Scan for the cell matching the given text and deliver its [x, y] coordinate at center. 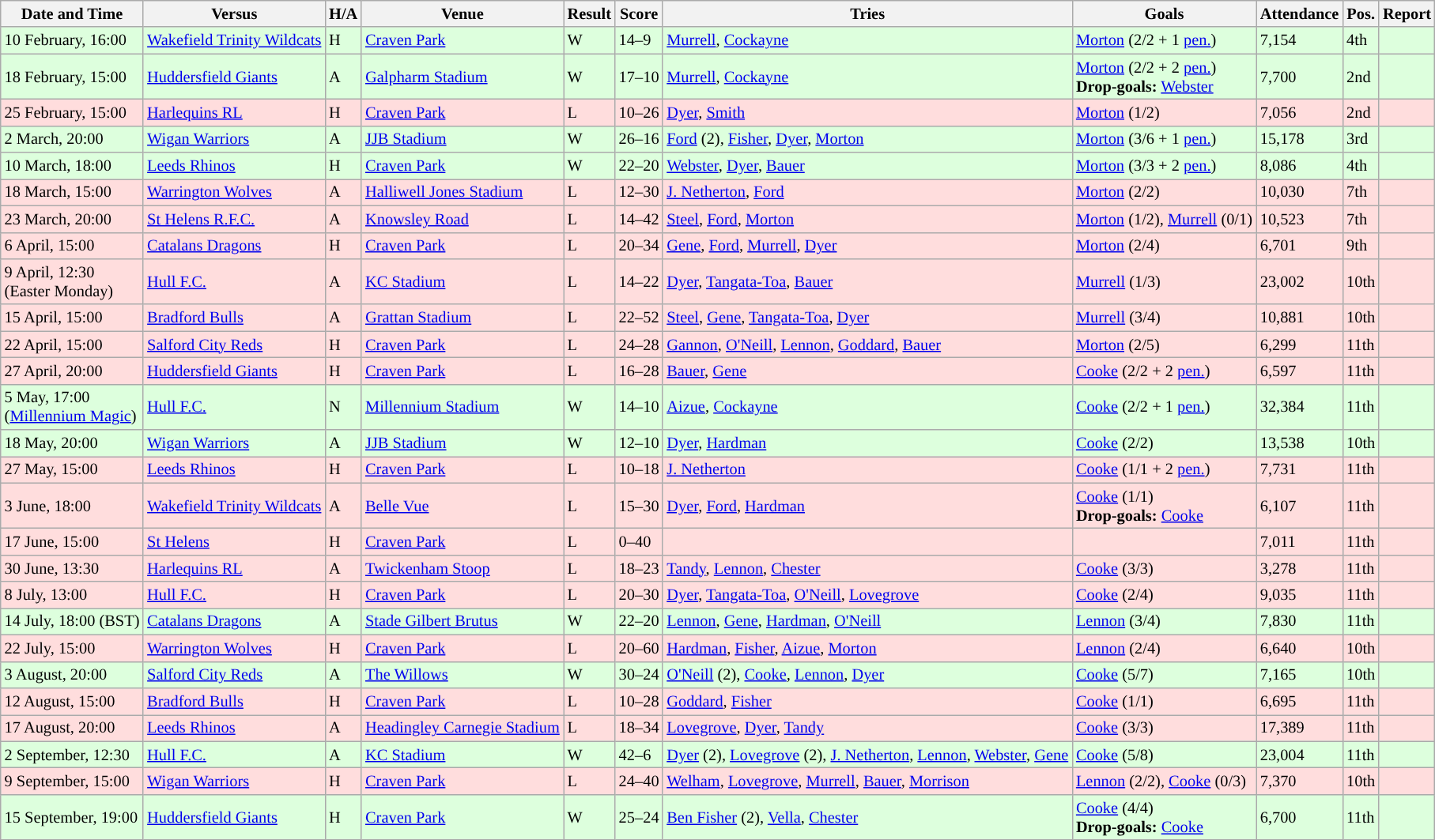
8 July, 13:00 [73, 595]
Dyer, Ford, Hardman [867, 506]
9 April, 12:30(Easter Monday) [73, 281]
17–10 [639, 77]
Tandy, Lennon, Chester [867, 568]
8,086 [1300, 166]
Lennon (2/2), Cooke (0/3) [1164, 781]
20–60 [639, 648]
15 April, 15:00 [73, 318]
The Willows [462, 675]
14–9 [639, 40]
23,004 [1300, 755]
Pos. [1361, 13]
Morton (3/3 + 2 pen.) [1164, 166]
J. Netherton [867, 469]
25–24 [639, 817]
9,035 [1300, 595]
Cooke (1/1)Drop-goals: Cooke [1164, 506]
Cooke (1/1) [1164, 701]
7,731 [1300, 469]
9 September, 15:00 [73, 781]
6,701 [1300, 246]
22 July, 15:00 [73, 648]
9th [1361, 246]
6,700 [1300, 817]
20–34 [639, 246]
Report [1407, 13]
26–16 [639, 139]
25 February, 15:00 [73, 112]
7,700 [1300, 77]
6 April, 15:00 [73, 246]
Ford (2), Fisher, Dyer, Morton [867, 139]
Morton (1/2) [1164, 112]
6,695 [1300, 701]
7,154 [1300, 40]
Versus [234, 13]
Morton (2/2 + 1 pen.) [1164, 40]
Dyer, Smith [867, 112]
Dyer, Tangata-Toa, Bauer [867, 281]
10,523 [1300, 219]
22–52 [639, 318]
Venue [462, 13]
Grattan Stadium [462, 318]
Headingley Carnegie Stadium [462, 728]
10–18 [639, 469]
6,107 [1300, 506]
6,299 [1300, 345]
18–23 [639, 568]
3 June, 18:00 [73, 506]
Dyer (2), Lovegrove (2), J. Netherton, Lennon, Webster, Gene [867, 755]
Dyer, Hardman [867, 443]
Webster, Dyer, Bauer [867, 166]
Aizue, Cockayne [867, 407]
10 March, 18:00 [73, 166]
Morton (2/5) [1164, 345]
J. Netherton, Ford [867, 192]
30–24 [639, 675]
Morton (3/6 + 1 pen.) [1164, 139]
18–34 [639, 728]
12 August, 15:00 [73, 701]
14 July, 18:00 (BST) [73, 621]
Cooke (2/2) [1164, 443]
7,830 [1300, 621]
20–30 [639, 595]
12–30 [639, 192]
10–28 [639, 701]
Cooke (2/2 + 2 pen.) [1164, 371]
0–40 [639, 541]
17 August, 20:00 [73, 728]
16–28 [639, 371]
Steel, Gene, Tangata-Toa, Dyer [867, 318]
3,278 [1300, 568]
Cooke (2/4) [1164, 595]
Lovegrove, Dyer, Tandy [867, 728]
14–42 [639, 219]
7,011 [1300, 541]
2 September, 12:30 [73, 755]
Welham, Lovegrove, Murrell, Bauer, Morrison [867, 781]
15,178 [1300, 139]
Bauer, Gene [867, 371]
6,597 [1300, 371]
N [343, 407]
St Helens R.F.C. [234, 219]
5 May, 17:00(Millennium Magic) [73, 407]
Twickenham Stoop [462, 568]
10,030 [1300, 192]
15–30 [639, 506]
Stade Gilbert Brutus [462, 621]
Result [590, 13]
18 February, 15:00 [73, 77]
Morton (1/2), Murrell (0/1) [1164, 219]
42–6 [639, 755]
2 March, 20:00 [73, 139]
O'Neill (2), Cooke, Lennon, Dyer [867, 675]
Murrell (1/3) [1164, 281]
3 August, 20:00 [73, 675]
10 February, 16:00 [73, 40]
Lennon (3/4) [1164, 621]
Morton (2/4) [1164, 246]
10,881 [1300, 318]
Goddard, Fisher [867, 701]
Score [639, 13]
3rd [1361, 139]
Millennium Stadium [462, 407]
Cooke (1/1 + 2 pen.) [1164, 469]
22 April, 15:00 [73, 345]
Tries [867, 13]
Attendance [1300, 13]
24–28 [639, 345]
Murrell (3/4) [1164, 318]
24–40 [639, 781]
Knowsley Road [462, 219]
7,165 [1300, 675]
St Helens [234, 541]
17 June, 15:00 [73, 541]
7,370 [1300, 781]
Dyer, Tangata-Toa, O'Neill, Lovegrove [867, 595]
14–22 [639, 281]
Ben Fisher (2), Vella, Chester [867, 817]
Galpharm Stadium [462, 77]
14–10 [639, 407]
Gene, Ford, Murrell, Dyer [867, 246]
Date and Time [73, 13]
27 May, 15:00 [73, 469]
12–10 [639, 443]
13,538 [1300, 443]
6,640 [1300, 648]
Lennon (2/4) [1164, 648]
32,384 [1300, 407]
Belle Vue [462, 506]
H/A [343, 13]
Cooke (5/8) [1164, 755]
Gannon, O'Neill, Lennon, Goddard, Bauer [867, 345]
27 April, 20:00 [73, 371]
Cooke (4/4)Drop-goals: Cooke [1164, 817]
30 June, 13:30 [73, 568]
17,389 [1300, 728]
Goals [1164, 13]
Hardman, Fisher, Aizue, Morton [867, 648]
Morton (2/2 + 2 pen.)Drop-goals: Webster [1164, 77]
10–26 [639, 112]
Steel, Ford, Morton [867, 219]
Morton (2/2) [1164, 192]
23 March, 20:00 [73, 219]
Cooke (2/2 + 1 pen.) [1164, 407]
18 March, 15:00 [73, 192]
7,056 [1300, 112]
18 May, 20:00 [73, 443]
Cooke (5/7) [1164, 675]
Lennon, Gene, Hardman, O'Neill [867, 621]
15 September, 19:00 [73, 817]
Halliwell Jones Stadium [462, 192]
23,002 [1300, 281]
